Scan for the cell matching the given text and deliver its (X, Y) coordinate at center. 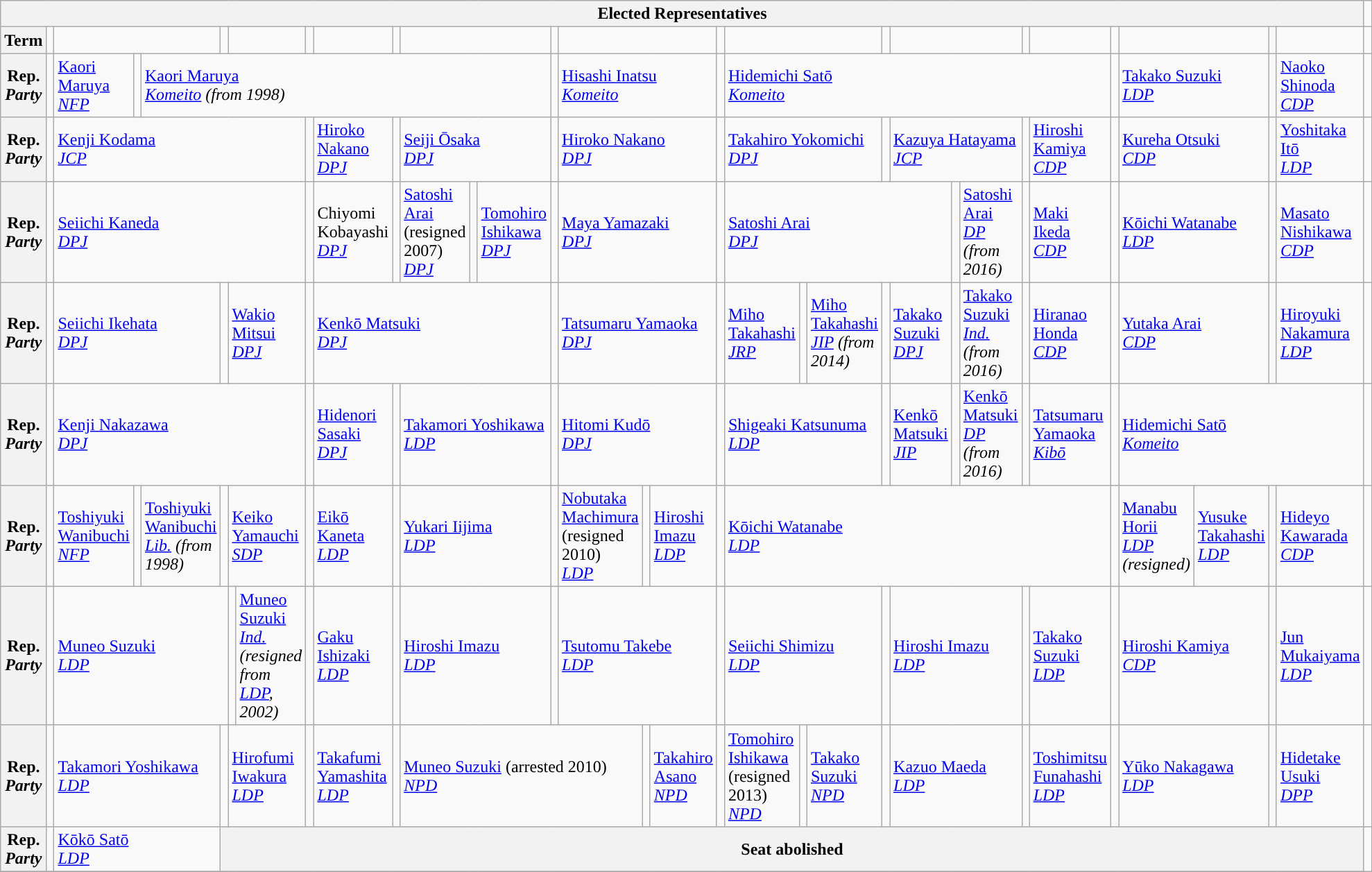
Seiichi ShimizuLDP (803, 656)
Seiichi KanedaDPJ (180, 232)
Tomohiro Ishikawa (resigned 2013)NPD (762, 776)
Tomohiro IshikawaDPJ (513, 232)
Hisashi InatsuKomeito (638, 85)
Naoko ShinodaCDP (1320, 85)
Kenji NakazawaDPJ (180, 434)
Gaku IshizakiLDP (353, 656)
Nobutaka Machimura (resigned 2010)LDP (601, 536)
Muneo SuzukiInd. (resigned from LDP, 2002) (271, 656)
Seat abolished (792, 849)
Seiji ŌsakaDPJ (476, 149)
Kenkō MatsukiDP (from 2016) (991, 434)
Takahiro AsanoNPD (683, 776)
Toshiyuki WanibuchiNFP (94, 536)
Takako SuzukiDPJ (921, 333)
Takako SuzukiInd. (from 2016) (991, 333)
Kazuya HatayamaJCP (956, 149)
Hirofumi IwakuraLDP (267, 776)
Yutaka AraiCDP (1194, 333)
Satoshi AraiDPJ (838, 232)
Hiranao HondaCDP (1070, 333)
Tatsumaru YamaokaKibō (1070, 434)
Yūko NakagawaLDP (1194, 776)
Elected Representatives (683, 14)
Hidenori SasakiDPJ (353, 434)
Takako SuzukiNPD (844, 776)
Kazuo MaedaLDP (956, 776)
Term (24, 40)
Eikō KanetaLDP (353, 536)
Seiichi IkehataDPJ (137, 333)
Hideyo KawaradaCDP (1320, 536)
Takafumi YamashitaLDP (353, 776)
Satoshi Arai (resigned 2007)DPJ (435, 232)
Manabu HoriiLDP (resigned) (1157, 536)
Jun MukaiyamaLDP (1320, 656)
Wakio MitsuiDPJ (267, 333)
Kenji KodamaJCP (180, 149)
Satoshi AraiDP (from 2016) (991, 232)
Kōkō SatōLDP (137, 849)
Kaori MaruyaNFP (94, 85)
Miho TakahashiJIP (from 2014) (844, 333)
Toshiyuki WanibuchiLib. (from 1998) (180, 536)
Yukari IijimaLDP (476, 536)
Maya YamazakiDPJ (638, 232)
Tsutomu TakebeLDP (638, 656)
Kureha OtsukiCDP (1194, 149)
Miho TakahashiJRP (762, 333)
Chiyomi KobayashiDPJ (353, 232)
Yusuke TakahashiLDP (1231, 536)
Toshimitsu FunahashiLDP (1070, 776)
Kenkō MatsukiJIP (921, 434)
Tatsumaru YamaokaDPJ (638, 333)
Muneo Suzuki (arrested 2010)NPD (522, 776)
Shigeaki KatsunumaLDP (803, 434)
Hiroyuki NakamuraLDP (1320, 333)
Kenkō MatsukiDPJ (432, 333)
Yoshitaka ItōLDP (1320, 149)
Takahiro YokomichiDPJ (803, 149)
Hidetake UsukiDPP (1320, 776)
Kaori MaruyaKomeito (from 1998) (345, 85)
Maki IkedaCDP (1070, 232)
Keiko YamauchiSDP (267, 536)
Muneo SuzukiLDP (142, 656)
Masato NishikawaCDP (1320, 232)
Hitomi KudōDPJ (638, 434)
